From the cell containing the given text, extract its center point as (X, Y) coordinate. 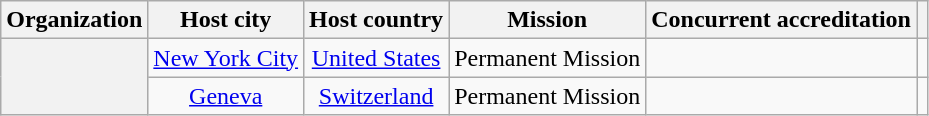
Host city (226, 20)
Organization (74, 20)
Concurrent accreditation (782, 20)
United States (376, 58)
Host country (376, 20)
New York City (226, 58)
Geneva (226, 96)
Switzerland (376, 96)
Mission (548, 20)
